Search for the cell housing the specified text and yield its (x, y) center coordinate. 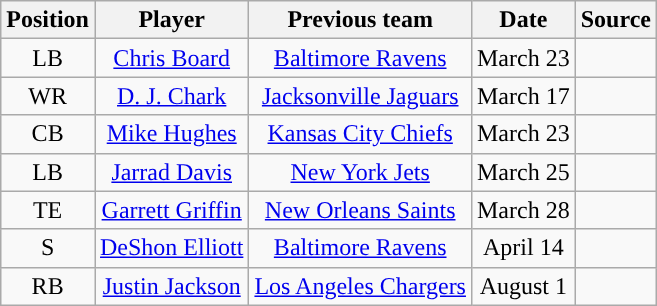
Player (171, 20)
Jacksonville Jaguars (360, 96)
Jarrad Davis (171, 172)
April 14 (523, 248)
WR (48, 96)
August 1 (523, 286)
CB (48, 134)
New Orleans Saints (360, 210)
Mike Hughes (171, 134)
Kansas City Chiefs (360, 134)
RB (48, 286)
Chris Board (171, 58)
Justin Jackson (171, 286)
TE (48, 210)
Source (616, 20)
New York Jets (360, 172)
DeShon Elliott (171, 248)
D. J. Chark (171, 96)
March 28 (523, 210)
Garrett Griffin (171, 210)
Previous team (360, 20)
March 25 (523, 172)
Date (523, 20)
March 17 (523, 96)
S (48, 248)
Position (48, 20)
Los Angeles Chargers (360, 286)
